Search for the cell housing the specified text and yield its [X, Y] center coordinate. 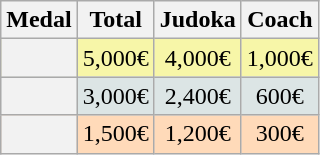
300€ [280, 134]
Total [116, 20]
Coach [280, 20]
Judoka [198, 20]
600€ [280, 96]
3,000€ [116, 96]
5,000€ [116, 58]
1,500€ [116, 134]
Medal [39, 20]
4,000€ [198, 58]
2,400€ [198, 96]
1,000€ [280, 58]
1,200€ [198, 134]
